For the text-containing cell, return its midpoint in [x, y] coordinate format. 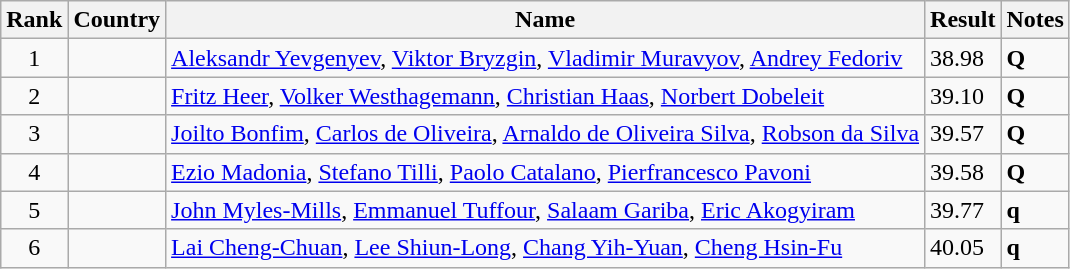
Joilto Bonfim, Carlos de Oliveira, Arnaldo de Oliveira Silva, Robson da Silva [546, 134]
3 [34, 134]
2 [34, 96]
38.98 [963, 58]
John Myles-Mills, Emmanuel Tuffour, Salaam Gariba, Eric Akogyiram [546, 210]
1 [34, 58]
39.58 [963, 172]
Rank [34, 20]
Aleksandr Yevgenyev, Viktor Bryzgin, Vladimir Muravyov, Andrey Fedoriv [546, 58]
40.05 [963, 248]
Lai Cheng-Chuan, Lee Shiun-Long, Chang Yih-Yuan, Cheng Hsin-Fu [546, 248]
5 [34, 210]
Fritz Heer, Volker Westhagemann, Christian Haas, Norbert Dobeleit [546, 96]
6 [34, 248]
39.77 [963, 210]
4 [34, 172]
39.57 [963, 134]
Ezio Madonia, Stefano Tilli, Paolo Catalano, Pierfrancesco Pavoni [546, 172]
Result [963, 20]
39.10 [963, 96]
Name [546, 20]
Country [117, 20]
Notes [1035, 20]
